Capture the cell that displays the provided text and extract its (x, y) central coordinate. 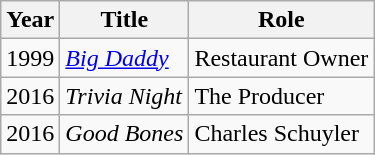
Role (282, 20)
Good Bones (124, 134)
Title (124, 20)
1999 (30, 58)
Restaurant Owner (282, 58)
Year (30, 20)
Trivia Night (124, 96)
The Producer (282, 96)
Big Daddy (124, 58)
Charles Schuyler (282, 134)
